Return [X, Y] of the center of cell containing provided text 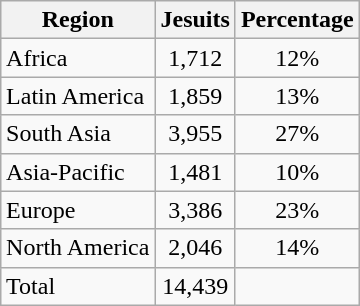
14% [297, 248]
1,481 [195, 172]
Region [78, 20]
Africa [78, 58]
1,859 [195, 96]
10% [297, 172]
23% [297, 210]
14,439 [195, 286]
27% [297, 134]
13% [297, 96]
Latin America [78, 96]
12% [297, 58]
North America [78, 248]
3,386 [195, 210]
Total [78, 286]
Percentage [297, 20]
South Asia [78, 134]
1,712 [195, 58]
Jesuits [195, 20]
Europe [78, 210]
3,955 [195, 134]
Asia-Pacific [78, 172]
2,046 [195, 248]
